Output the (x, y) coordinate of the center of the cell containing the given text.  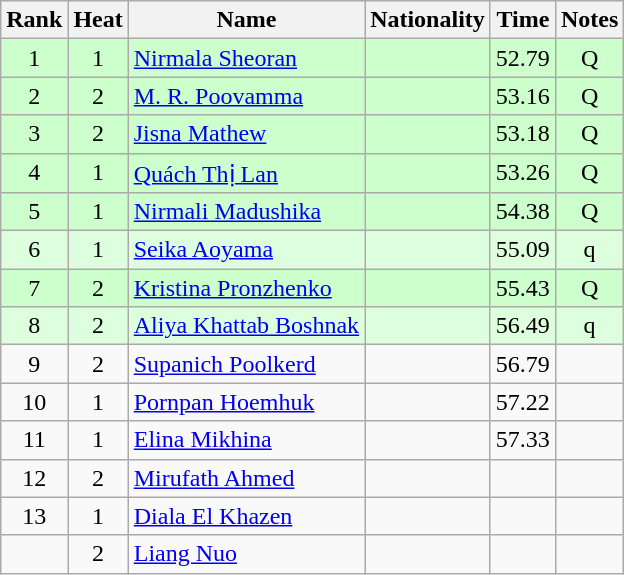
Diala El Khazen (246, 516)
Supanich Poolkerd (246, 364)
M. R. Poovamma (246, 96)
53.18 (522, 134)
3 (34, 134)
Jisna Mathew (246, 134)
54.38 (522, 212)
55.43 (522, 288)
9 (34, 364)
57.33 (522, 440)
5 (34, 212)
Mirufath Ahmed (246, 478)
Pornpan Hoemhuk (246, 402)
10 (34, 402)
Aliya Khattab Boshnak (246, 326)
Seika Aoyama (246, 250)
7 (34, 288)
Quách Thị Lan (246, 173)
56.79 (522, 364)
52.79 (522, 58)
8 (34, 326)
4 (34, 173)
Time (522, 20)
Kristina Pronzhenko (246, 288)
56.49 (522, 326)
Rank (34, 20)
13 (34, 516)
Heat (98, 20)
6 (34, 250)
12 (34, 478)
Notes (589, 20)
Nationality (428, 20)
Elina Mikhina (246, 440)
53.26 (522, 173)
11 (34, 440)
57.22 (522, 402)
53.16 (522, 96)
55.09 (522, 250)
Name (246, 20)
Liang Nuo (246, 554)
Nirmali Madushika (246, 212)
Nirmala Sheoran (246, 58)
